Capture the cell that displays the provided text and extract its (X, Y) central coordinate. 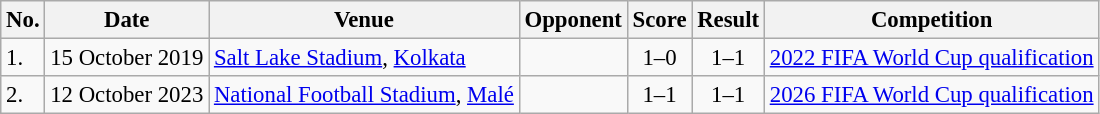
Score (660, 20)
Salt Lake Stadium, Kolkata (364, 58)
1. (23, 58)
National Football Stadium, Malé (364, 95)
15 October 2019 (127, 58)
12 October 2023 (127, 95)
2. (23, 95)
Competition (931, 20)
No. (23, 20)
1–0 (660, 58)
Date (127, 20)
Venue (364, 20)
2022 FIFA World Cup qualification (931, 58)
2026 FIFA World Cup qualification (931, 95)
Opponent (573, 20)
Result (728, 20)
